Return the [x, y] coordinate for the center point of the cell that contains the specified text.  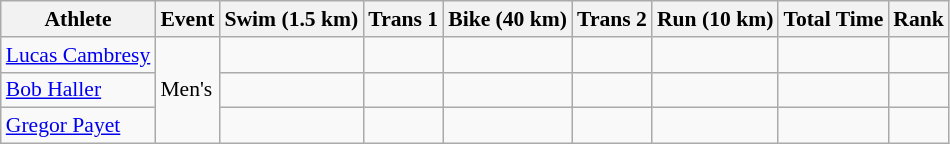
Bike (40 km) [508, 19]
Gregor Payet [78, 126]
Run (10 km) [715, 19]
Lucas Cambresy [78, 55]
Swim (1.5 km) [291, 19]
Event [187, 19]
Total Time [833, 19]
Rank [918, 19]
Athlete [78, 19]
Trans 2 [612, 19]
Trans 1 [403, 19]
Bob Haller [78, 90]
Men's [187, 90]
